From the cell containing the given text, extract its center point as [x, y] coordinate. 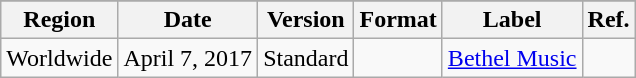
Standard [306, 58]
Region [60, 20]
Bethel Music [512, 58]
Ref. [608, 20]
Format [398, 20]
Label [512, 20]
Version [306, 20]
April 7, 2017 [188, 58]
Date [188, 20]
Worldwide [60, 58]
